Find where the given text appears and provide that cell's center as (X, Y) coordinate. 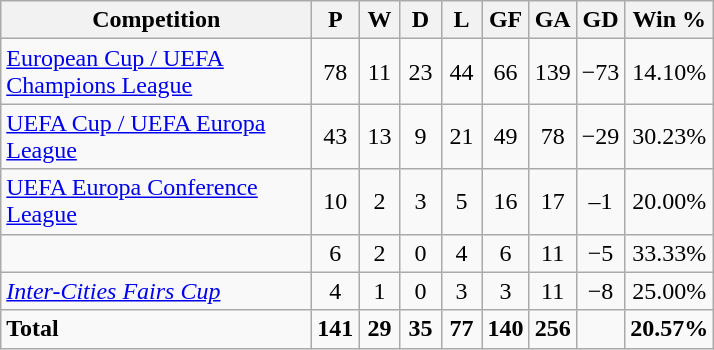
−8 (600, 291)
W (380, 20)
14.10% (670, 72)
Competition (156, 20)
Total (156, 329)
GF (506, 20)
10 (336, 202)
23 (420, 72)
D (420, 20)
European Cup / UEFA Champions League (156, 72)
44 (462, 72)
Win % (670, 20)
140 (506, 329)
GD (600, 20)
30.23% (670, 136)
−29 (600, 136)
13 (380, 136)
P (336, 20)
141 (336, 329)
20.57% (670, 329)
35 (420, 329)
5 (462, 202)
9 (420, 136)
20.00% (670, 202)
43 (336, 136)
L (462, 20)
33.33% (670, 253)
66 (506, 72)
16 (506, 202)
29 (380, 329)
–1 (600, 202)
UEFA Europa Conference League (156, 202)
1 (380, 291)
49 (506, 136)
25.00% (670, 291)
77 (462, 329)
−5 (600, 253)
UEFA Cup / UEFA Europa League (156, 136)
256 (552, 329)
GA (552, 20)
Inter-Cities Fairs Cup (156, 291)
139 (552, 72)
21 (462, 136)
17 (552, 202)
−73 (600, 72)
